Scan for the cell matching the given text and deliver its [X, Y] coordinate at center. 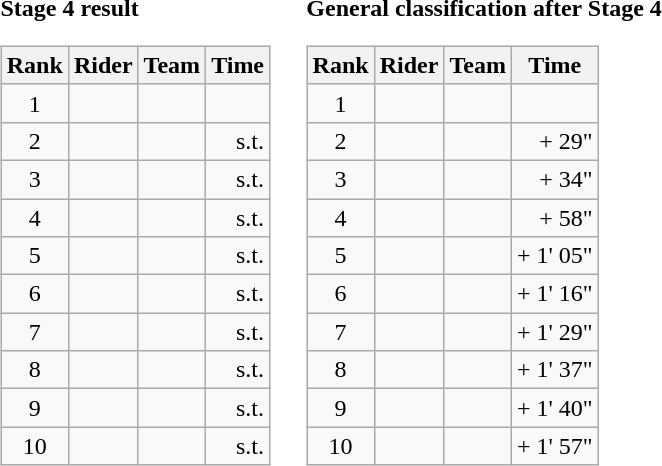
+ 1' 57" [554, 446]
+ 1' 05" [554, 256]
+ 29" [554, 141]
+ 1' 37" [554, 370]
+ 1' 29" [554, 332]
+ 58" [554, 217]
+ 34" [554, 179]
+ 1' 40" [554, 408]
+ 1' 16" [554, 294]
